For the text-containing cell, return its midpoint in (X, Y) coordinate format. 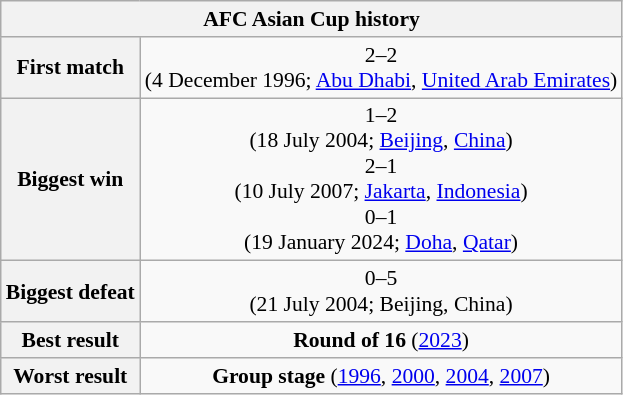
1–2 (18 July 2004; Beijing, China) 2–1 (10 July 2007; Jakarta, Indonesia) 0–1 (19 January 2024; Doha, Qatar) (382, 180)
Group stage (1996, 2000, 2004, 2007) (382, 376)
AFC Asian Cup history (312, 19)
2–2 (4 December 1996; Abu Dhabi, United Arab Emirates) (382, 68)
First match (70, 68)
Best result (70, 340)
0–5 (21 July 2004; Beijing, China) (382, 292)
Worst result (70, 376)
Biggest defeat (70, 292)
Biggest win (70, 180)
Round of 16 (2023) (382, 340)
